From the cell containing the given text, extract its center point as [x, y] coordinate. 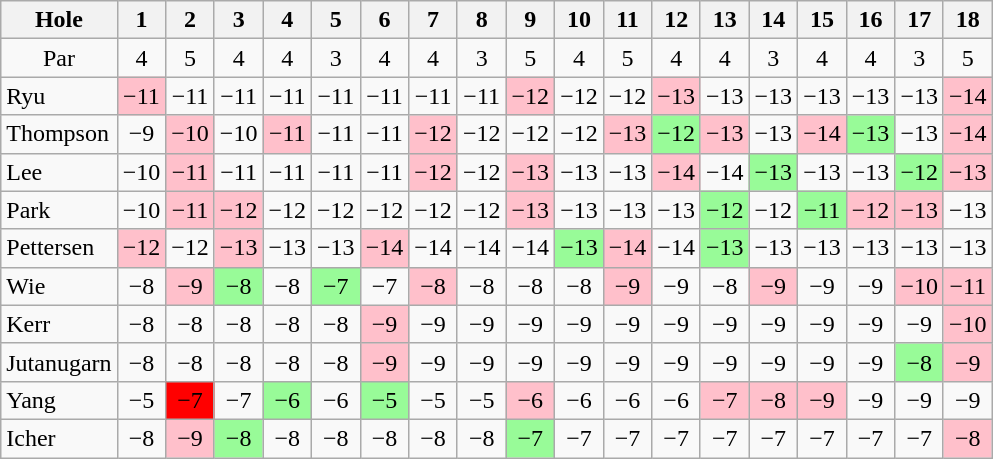
17 [920, 20]
6 [384, 20]
Jutanugarn [59, 362]
Kerr [59, 324]
Thompson [59, 134]
Icher [59, 438]
Hole [59, 20]
14 [774, 20]
1 [142, 20]
9 [530, 20]
Park [59, 210]
Lee [59, 172]
15 [822, 20]
13 [724, 20]
18 [968, 20]
Par [59, 58]
Pettersen [59, 248]
11 [628, 20]
10 [580, 20]
Wie [59, 286]
12 [676, 20]
2 [190, 20]
7 [434, 20]
16 [870, 20]
Yang [59, 400]
8 [482, 20]
Ryu [59, 96]
